Locate the cell with the specified text and output its [x, y] center coordinate. 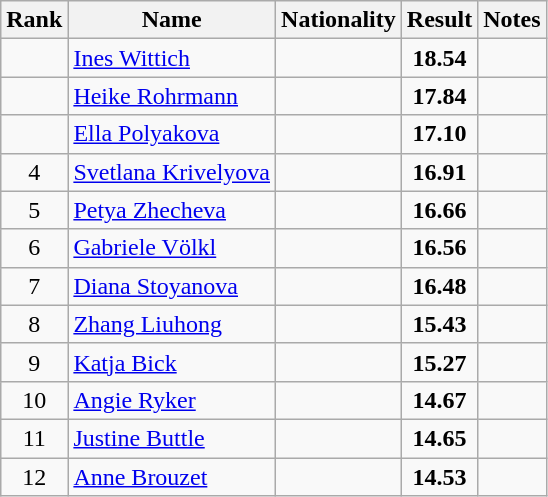
18.54 [439, 58]
16.91 [439, 172]
6 [34, 248]
16.56 [439, 248]
17.84 [439, 96]
Gabriele Völkl [172, 248]
Katja Bick [172, 362]
Name [172, 20]
11 [34, 438]
Diana Stoyanova [172, 286]
Zhang Liuhong [172, 324]
Angie Ryker [172, 400]
10 [34, 400]
5 [34, 210]
Anne Brouzet [172, 477]
4 [34, 172]
12 [34, 477]
Heike Rohrmann [172, 96]
Notes [512, 20]
Result [439, 20]
14.65 [439, 438]
9 [34, 362]
Svetlana Krivelyova [172, 172]
7 [34, 286]
17.10 [439, 134]
Rank [34, 20]
Petya Zhecheva [172, 210]
8 [34, 324]
15.43 [439, 324]
Justine Buttle [172, 438]
15.27 [439, 362]
Ella Polyakova [172, 134]
Ines Wittich [172, 58]
16.66 [439, 210]
16.48 [439, 286]
14.67 [439, 400]
Nationality [339, 20]
14.53 [439, 477]
